Output the [X, Y] coordinate of the center of the cell containing the given text.  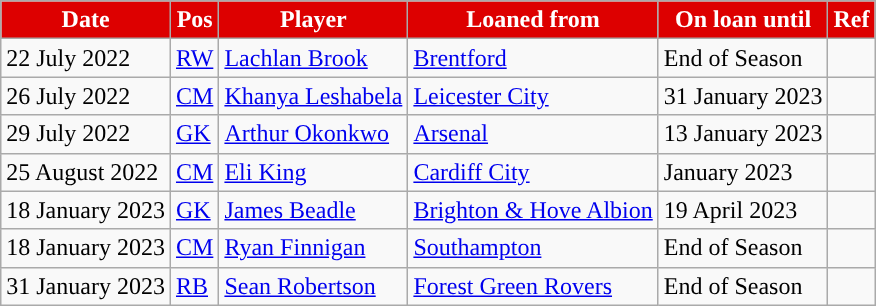
26 July 2022 [86, 96]
Southampton [533, 248]
RW [194, 58]
19 April 2023 [743, 210]
13 January 2023 [743, 134]
29 July 2022 [86, 134]
Date [86, 20]
Sean Robertson [314, 286]
Ryan Finnigan [314, 248]
22 July 2022 [86, 58]
Eli King [314, 172]
Arthur Okonkwo [314, 134]
25 August 2022 [86, 172]
Brentford [533, 58]
James Beadle [314, 210]
Pos [194, 20]
Ref [852, 20]
Cardiff City [533, 172]
Arsenal [533, 134]
Lachlan Brook [314, 58]
Player [314, 20]
RB [194, 286]
On loan until [743, 20]
Khanya Leshabela [314, 96]
Loaned from [533, 20]
Forest Green Rovers [533, 286]
Leicester City [533, 96]
Brighton & Hove Albion [533, 210]
January 2023 [743, 172]
